Search for the cell housing the specified text and yield its [x, y] center coordinate. 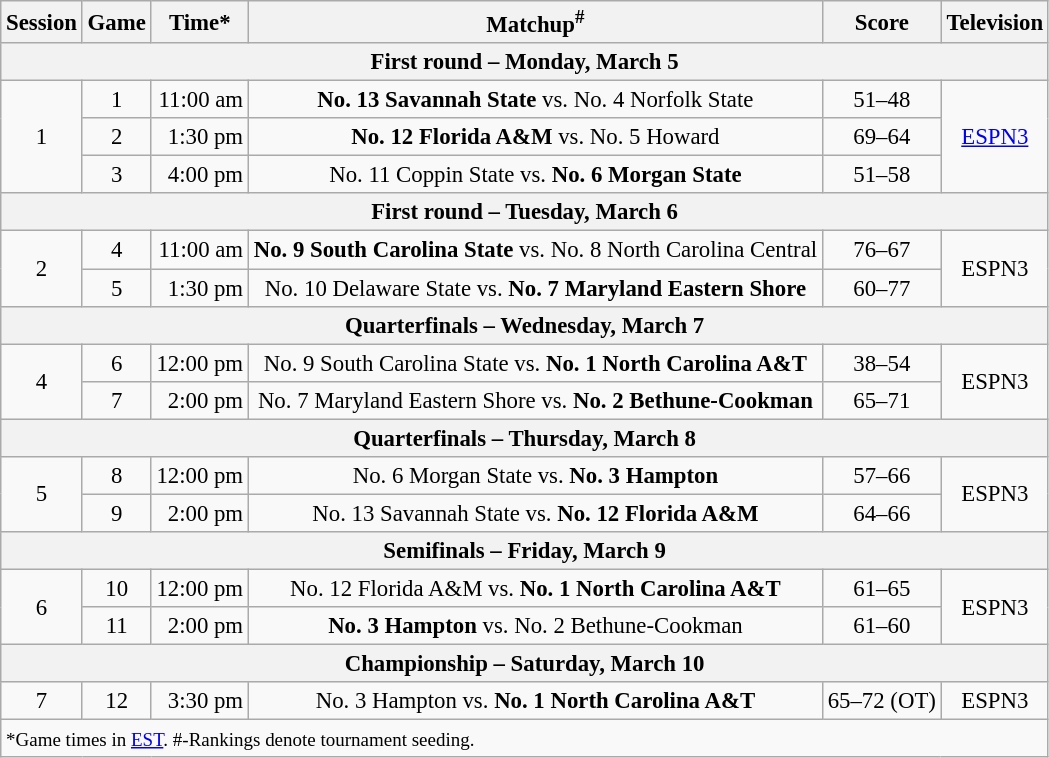
3:30 pm [200, 701]
3 [116, 175]
57–66 [882, 476]
10 [116, 588]
Game [116, 22]
38–54 [882, 363]
Television [994, 22]
No. 11 Coppin State vs. No. 6 Morgan State [535, 175]
65–71 [882, 400]
8 [116, 476]
Score [882, 22]
No. 13 Savannah State vs. No. 12 Florida A&M [535, 513]
No. 9 South Carolina State vs. No. 1 North Carolina A&T [535, 363]
11 [116, 626]
No. 3 Hampton vs. No. 2 Bethune-Cookman [535, 626]
No. 12 Florida A&M vs. No. 5 Howard [535, 137]
No. 12 Florida A&M vs. No. 1 North Carolina A&T [535, 588]
61–60 [882, 626]
9 [116, 513]
No. 9 South Carolina State vs. No. 8 North Carolina Central [535, 250]
60–77 [882, 288]
No. 10 Delaware State vs. No. 7 Maryland Eastern Shore [535, 288]
Quarterfinals – Wednesday, March 7 [525, 325]
12 [116, 701]
First round – Tuesday, March 6 [525, 213]
76–67 [882, 250]
64–66 [882, 513]
69–64 [882, 137]
First round – Monday, March 5 [525, 62]
51–48 [882, 100]
Championship – Saturday, March 10 [525, 664]
Quarterfinals – Thursday, March 8 [525, 438]
51–58 [882, 175]
No. 3 Hampton vs. No. 1 North Carolina A&T [535, 701]
Matchup# [535, 22]
4:00 pm [200, 175]
No. 6 Morgan State vs. No. 3 Hampton [535, 476]
Session [42, 22]
Semifinals – Friday, March 9 [525, 551]
*Game times in EST. #-Rankings denote tournament seeding. [525, 739]
Time* [200, 22]
65–72 (OT) [882, 701]
61–65 [882, 588]
No. 7 Maryland Eastern Shore vs. No. 2 Bethune-Cookman [535, 400]
No. 13 Savannah State vs. No. 4 Norfolk State [535, 100]
